From the cell containing the given text, extract its center point as [x, y] coordinate. 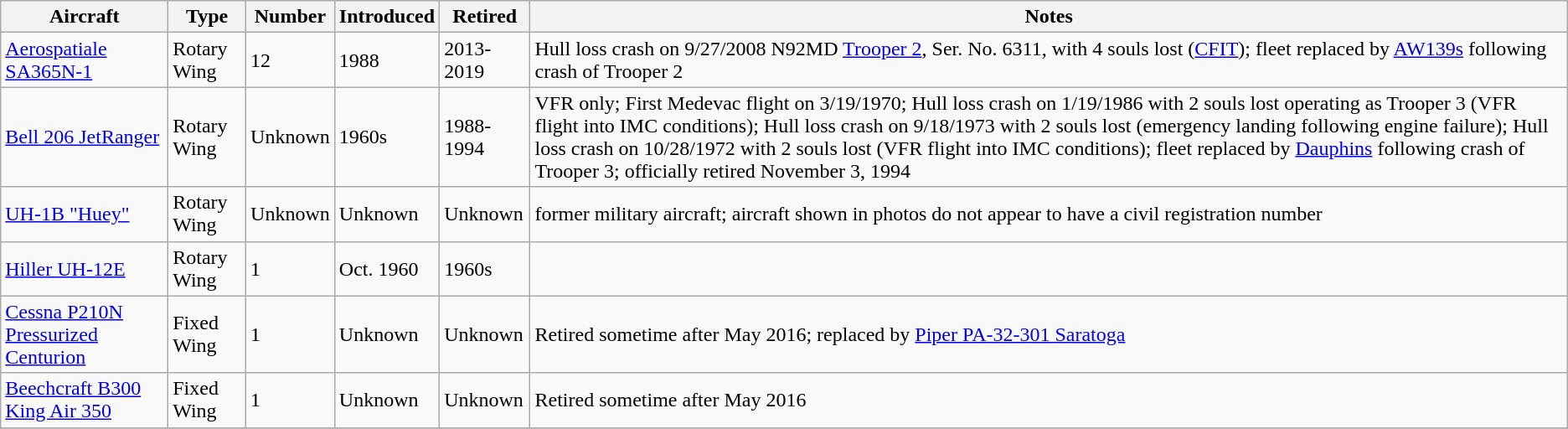
Hiller UH-12E [85, 268]
1988 [387, 60]
UH-1B "Huey" [85, 214]
Notes [1049, 17]
Number [291, 17]
Beechcraft B300 King Air 350 [85, 401]
12 [291, 60]
Oct. 1960 [387, 268]
Retired sometime after May 2016; replaced by Piper PA-32-301 Saratoga [1049, 334]
Bell 206 JetRanger [85, 137]
Retired [485, 17]
Retired sometime after May 2016 [1049, 401]
1988-1994 [485, 137]
Hull loss crash on 9/27/2008 N92MD Trooper 2, Ser. No. 6311, with 4 souls lost (CFIT); fleet replaced by AW139s following crash of Trooper 2 [1049, 60]
former military aircraft; aircraft shown in photos do not appear to have a civil registration number [1049, 214]
Cessna P210N Pressurized Centurion [85, 334]
Aerospatiale SA365N-1 [85, 60]
2013-2019 [485, 60]
Aircraft [85, 17]
Introduced [387, 17]
Type [208, 17]
